Search for the cell housing the specified text and yield its (X, Y) center coordinate. 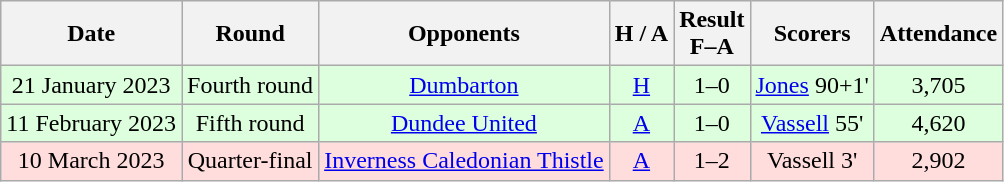
Vassell 55' (812, 123)
10 March 2023 (92, 161)
Fifth round (250, 123)
Dumbarton (464, 85)
Fourth round (250, 85)
Opponents (464, 34)
4,620 (938, 123)
Jones 90+1' (812, 85)
Dundee United (464, 123)
11 February 2023 (92, 123)
ResultF–A (712, 34)
H (641, 85)
Inverness Caledonian Thistle (464, 161)
2,902 (938, 161)
3,705 (938, 85)
H / A (641, 34)
21 January 2023 (92, 85)
Date (92, 34)
Quarter-final (250, 161)
Attendance (938, 34)
1–2 (712, 161)
Round (250, 34)
Vassell 3' (812, 161)
Scorers (812, 34)
